Return [X, Y] of the center of cell containing provided text 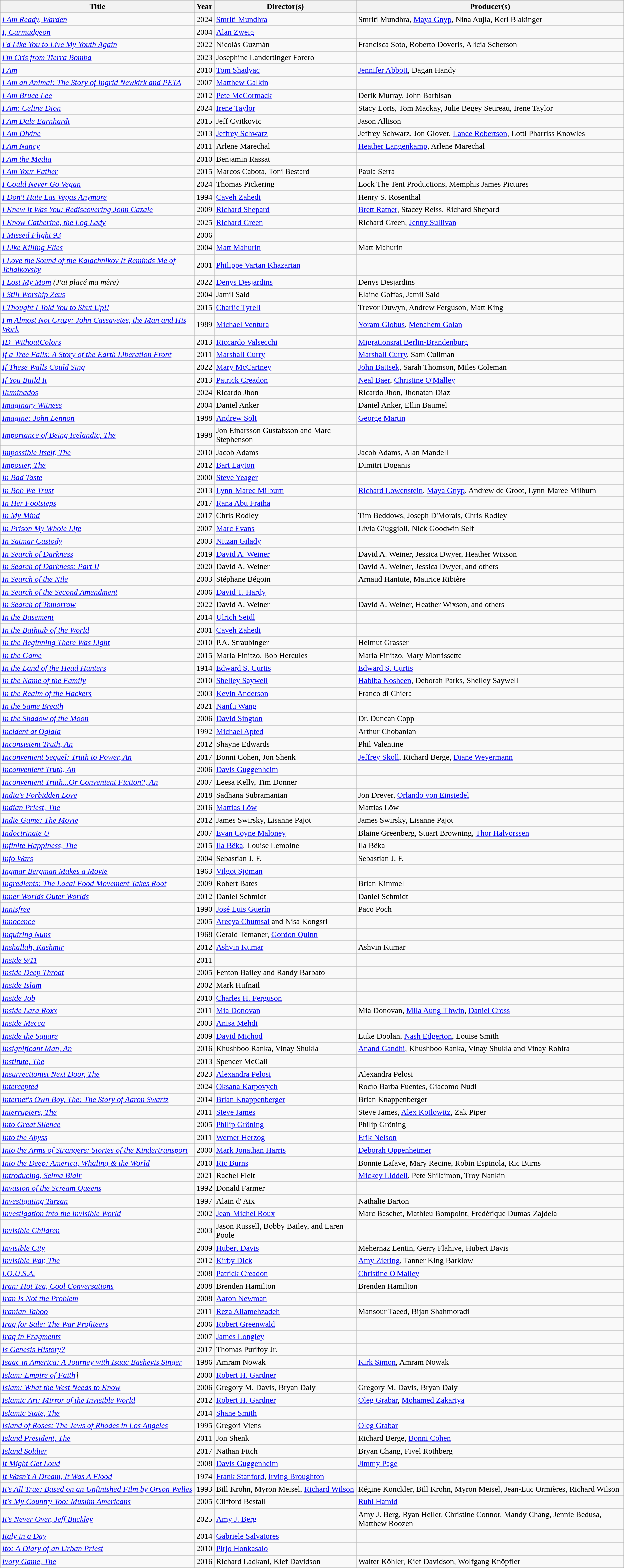
Gabriele Salvatores [285, 1536]
I Know Catherine, the Log Lady [97, 222]
Jennifer Abbott, Dagan Handy [490, 70]
In the Bathtub of the World [97, 630]
Rana Abu Fraiha [285, 503]
It's All True: Based on an Unfinished Film by Orson Welles [97, 1489]
Richard Green, Jenny Sullivan [490, 222]
I'm Cris from Tierra Bomba [97, 57]
Internet's Own Boy, The: The Story of Aaron Swartz [97, 1099]
If You Build It [97, 380]
Iranian Taboo [97, 1311]
Ingredients: The Local Food Movement Takes Root [97, 884]
1993 [205, 1489]
Ricardo Jhon, Jhonatan Díaz [490, 393]
Donald Farmer [285, 1188]
1998 [205, 435]
Imagine: John Lennon [97, 418]
Innisfree [97, 909]
Tom Shadyac [285, 70]
Mary McCartney [285, 367]
Matthew Galkin [285, 83]
David T. Hardy [285, 592]
Inner Worlds Outer Worlds [97, 896]
I Am [97, 70]
Daniel Anker, Ellin Baumel [490, 405]
1990 [205, 909]
Jamil Said [285, 295]
David A. Weiner, Jessica Dwyer, and others [490, 566]
Italy in a Day [97, 1536]
In the Basement [97, 617]
Leesa Kelly, Tim Donner [285, 782]
Arthur Chobanian [490, 731]
Habiba Nosheen, Deborah Parks, Shelley Saywell [490, 681]
John Battsek, Sarah Thomson, Miles Coleman [490, 367]
Iran Is Not the Problem [97, 1299]
Franco di Chiera [490, 693]
Jon Drever, Orlando von Einsiedel [490, 795]
Iran: Hot Tea, Cool Conversations [97, 1286]
Derik Murray, John Barbisan [490, 95]
Iluminados [97, 393]
Institute, The [97, 1061]
Nathan Fitch [285, 1451]
2019 [205, 554]
In Satmar Custody [97, 541]
I Am: Celine Dion [97, 108]
I'd Like You to Live My Youth Again [97, 45]
Nathalie Barton [490, 1201]
I Am Dale Earnhardt [97, 121]
Paula Serra [490, 172]
Jon Einarsson Gustafsson and Marc Stephenson [285, 435]
Nicolás Guzmán [285, 45]
Andrew Solt [285, 418]
Into the Arms of Strangers: Stories of the Kindertransport [97, 1150]
1994 [205, 197]
In Prison My Whole Life [97, 528]
1963 [205, 871]
Aaron Newman [285, 1299]
Intercepted [97, 1087]
Pirjo Honkasalo [285, 1549]
Infinite Happiness, The [97, 846]
It Might Get Loud [97, 1464]
I Knew It Was You: Rediscovering John Cazale [97, 210]
Robert Greenwald [285, 1324]
Bryan Chang, Fivel Rothberg [490, 1451]
Maria Finitzo, Mary Morrissette [490, 655]
Into the Deep: America, Whaling & the World [97, 1163]
Insurrectionist Next Door, The [97, 1074]
Yoram Globus, Menahem Golan [490, 325]
Innocence [97, 922]
Indoctrinate U [97, 833]
Jeffrey Skoll, Richard Berge, Diane Weyermann [490, 757]
Gregori Viens [285, 1426]
Mark Jonathan Harris [285, 1150]
Jeffrey Schwarz, Jon Glover, Lance Robertson, Lotti Pharriss Knowles [490, 133]
In the Same Breath [97, 706]
Frank Stanford, Irving Broughton [285, 1476]
1988 [205, 418]
Philippe Vartan Khazarian [285, 265]
Blaine Greenberg, Stuart Browning, Thor Halvorssen [490, 833]
Neal Baer, Christine O'Malley [490, 380]
Thomas Purifoy Jr. [285, 1349]
Maria Finitzo, Bob Hercules [285, 655]
Into Great Silence [97, 1125]
Richard Ladkani, Kief Davidson [285, 1561]
In Bad Taste [97, 478]
Lynn-Maree Milburn [285, 490]
Vilgot Sjöman [285, 871]
James Longley [285, 1337]
Invasion of the Scream Queens [97, 1188]
Mark Hufnail [285, 985]
In the Beginning There Was Light [97, 643]
Bonnie Lafave, Mary Recine, Robin Espinola, Ric Burns [490, 1163]
Jean-Michel Roux [285, 1214]
Jacob Adams, Alan Mandell [490, 452]
Lock The Tent Productions, Memphis James Pictures [490, 184]
Invisible Children [97, 1231]
Isaac in America: A Journey with Isaac Bashevis Singer [97, 1362]
If These Walls Could Sing [97, 367]
Indian Priest, The [97, 808]
Kirby Dick [285, 1261]
Rocío Barba Fuentes, Giacomo Nudi [490, 1087]
Oleg Grabar [490, 1426]
Steve James [285, 1112]
Oksana Karpovych [285, 1087]
In the Name of the Family [97, 681]
Alain d' Aix [285, 1201]
Walter Köhler, Kief Davidson, Wolfgang Knöpfler [490, 1561]
Shelley Saywell [285, 681]
Robert Bates [285, 884]
In Search of Darkness: Part II [97, 566]
Islam: What the West Needs to Know [97, 1387]
Arnaud Hantute, Maurice Ribière [490, 579]
In Search of the Second Amendment [97, 592]
I Like Killing Flies [97, 248]
Inconvenient Sequel: Truth to Power, An [97, 757]
Richard Shepard [285, 210]
Bart Layton [285, 465]
Ulrich Seidl [285, 617]
Luke Doolan, Nash Edgerton, Louise Smith [490, 1036]
1968 [205, 934]
Michael Apted [285, 731]
In the Realm of the Hackers [97, 693]
Title [97, 7]
Mehernaz Lentin, Gerry Flahive, Hubert Davis [490, 1248]
Ito: A Diary of an Urban Priest [97, 1549]
Imposter, The [97, 465]
Josephine Landertinger Forero [285, 57]
Dr. Duncan Copp [490, 719]
In My Mind [97, 516]
Ivory Game, The [97, 1561]
I Missed Flight 93 [97, 235]
Helmut Grasser [490, 643]
Steve Yeager [285, 478]
It's My Country Too: Muslim Americans [97, 1502]
Richard Berge, Bonni Cohen [490, 1438]
Invisible City [97, 1248]
Jason Allison [490, 121]
I Still Worship Zeus [97, 295]
Island of Roses: The Jews of Rhodes in Los Angeles [97, 1426]
Brian Kimmel [490, 884]
Inshallah, Kashmir [97, 947]
Kirk Simon, Amram Nowak [490, 1362]
Incident at Oglala [97, 731]
Amy Ziering, Tanner King Barklow [490, 1261]
In the Land of the Head Hunters [97, 668]
2018 [205, 795]
I Am Nancy [97, 146]
Ila Bêka [490, 846]
2020 [205, 566]
Fenton Bailey and Randy Barbato [285, 972]
Shane Smith [285, 1413]
Islamic Art: Mirror of the Invisible World [97, 1400]
Into the Abyss [97, 1137]
If a Tree Falls: A Story of the Earth Liberation Front [97, 354]
Introducing, Selma Blair [97, 1175]
Alan Zweig [285, 32]
Nanfu Wang [285, 706]
Jeff Cvitkovic [285, 121]
I Am Bruce Lee [97, 95]
Info Wars [97, 858]
Ruhi Hamid [490, 1502]
I Thought I Told You to Shut Up!! [97, 307]
In the Shadow of the Moon [97, 719]
Richard Green [285, 222]
Spencer McCall [285, 1061]
David Michod [285, 1036]
It Wasn't A Dream, It Was A Flood [97, 1476]
Arlene Marechal [285, 146]
Brett Ratner, Stacey Reiss, Richard Shepard [490, 210]
Benjamin Rassat [285, 159]
Jon Shenk [285, 1438]
Gerald Temaner, Gordon Quinn [285, 934]
Marc Baschet, Mathieu Bompoint, Frédérique Dumas-Zajdela [490, 1214]
Jimmy Page [490, 1464]
Imaginary Witness [97, 405]
I, Curmudgeon [97, 32]
Erik Nelson [490, 1137]
Shayne Edwards [285, 744]
Tim Beddows, Joseph D'Morais, Chris Rodley [490, 516]
I Am Divine [97, 133]
Marshall Curry, Sam Cullman [490, 354]
Islamic State, The [97, 1413]
Régine Konckler, Bill Krohn, Myron Meisel, Jean-Luc Ormières, Richard Wilson [490, 1489]
David Sington [285, 719]
Marshall Curry [285, 354]
India's Forbidden Love [97, 795]
Iraq for Sale: The War Profiteers [97, 1324]
I Am an Animal: The Story of Ingrid Newkirk and PETA [97, 83]
I Love the Sound of the Kalachnikov It Reminds Me of Tchaikovsky [97, 265]
Bill Krohn, Myron Meisel, Richard Wilson [285, 1489]
Hubert Davis [285, 1248]
Dimitri Doganis [490, 465]
Christine O'Malley [490, 1273]
Francisca Soto, Roberto Doveris, Alicia Scherson [490, 45]
Clifford Bestall [285, 1502]
In Search of Tomorrow [97, 605]
In Search of Darkness [97, 554]
1995 [205, 1426]
Inside Mecca [97, 1023]
Importance of Being Icelandic, The [97, 435]
Amy J. Berg [285, 1519]
Islam: Empire of Faith† [97, 1375]
Richard Lowenstein, Maya Gnyp, Andrew de Groot, Lynn-Maree Milburn [490, 490]
Heather Langenkamp, Arlene Marechal [490, 146]
Ila Bêka, Louise Lemoine [285, 846]
Mia Donovan, Mila Aung-Thwin, Daniel Cross [490, 1011]
Stéphane Bégoin [285, 579]
Werner Herzog [285, 1137]
In Bob We Trust [97, 490]
In Her Footsteps [97, 503]
Livia Giuggioli, Nick Goodwin Self [490, 528]
Ricardo Jhon [285, 393]
Jason Russell, Bobby Bailey, and Laren Poole [285, 1231]
1997 [205, 1201]
Jacob Adams [285, 452]
Impossible Itself, The [97, 452]
Jeffrey Schwarz [285, 133]
Paco Poch [490, 909]
I Am Your Father [97, 172]
Ingmar Bergman Makes a Movie [97, 871]
Inside 9/11 [97, 960]
I Am the Media [97, 159]
Island Soldier [97, 1451]
Areeya Chumsai and Nisa Kongsri [285, 922]
Smriti Mundhra [285, 19]
Investigation into the Invisible World [97, 1214]
Year [205, 7]
Inside Job [97, 998]
Inside the Square [97, 1036]
Phil Valentine [490, 744]
George Martin [490, 418]
David A. Weiner, Heather Wixson, and others [490, 605]
Kevin Anderson [285, 693]
Mansour Taeed, Bijan Shahmoradi [490, 1311]
Anisa Mehdi [285, 1023]
Evan Coyne Maloney [285, 833]
Rachel Fleit [285, 1175]
Indie Game: The Movie [97, 820]
1914 [205, 668]
I'm Almost Not Crazy: John Cassavetes, the Man and His Work [97, 325]
1986 [205, 1362]
Stacy Lorts, Tom Mackay, Julie Begey Seureau, Irene Taylor [490, 108]
Ric Burns [285, 1163]
In Search of the Nile [97, 579]
It's Never Over, Jeff Buckley [97, 1519]
Inquiring Nuns [97, 934]
Anand Gandhi, Khushboo Ranka, Vinay Shukla and Vinay Rohira [490, 1049]
Reza Allamehzadeh [285, 1311]
Inconvenient Truth, An [97, 769]
Oleg Grabar, Mohamed Zakariya [490, 1400]
Chris Rodley [285, 516]
Is Genesis History? [97, 1349]
Pete McCormack [285, 95]
Sadhana Subramanian [285, 795]
Mickey Liddell, Pete Shilaimon, Troy Nankin [490, 1175]
Charles H. Ferguson [285, 998]
Charlie Tyrell [285, 307]
Elaine Goffas, Jamil Said [490, 295]
Amy J. Berg, Ryan Heller, Christine Connor, Mandy Chang, Jennie Bedusa, Matthew Roozen [490, 1519]
Marc Evans [285, 528]
Inside Lara Roxx [97, 1011]
Nitzan Gilady [285, 541]
I Don't Hate Las Vegas Anymore [97, 197]
Island President, The [97, 1438]
I Could Never Go Vegan [97, 184]
Riccardo Valsecchi [285, 342]
Michael Ventura [285, 325]
Interrupters, The [97, 1112]
P.A. Straubinger [285, 643]
Inside Deep Throat [97, 972]
Inside Islam [97, 985]
Smriti Mundhra, Maya Gnyp, Nina Aujla, Keri Blakinger [490, 19]
Thomas Pickering [285, 184]
Iraq in Fragments [97, 1337]
I Lost My Mom (J'ai placé ma mère) [97, 282]
Bonni Cohen, Jon Shenk [285, 757]
Steve James, Alex Kotlowitz, Zak Piper [490, 1112]
I Am Ready, Warden [97, 19]
Khushboo Ranka, Vinay Shukla [285, 1049]
Mia Donovan [285, 1011]
David A. Weiner, Jessica Dwyer, Heather Wixson [490, 554]
Producer(s) [490, 7]
Inconvenient Truth...Or Convenient Fiction?, An [97, 782]
Director(s) [285, 7]
Daniel Anker [285, 405]
Migrationsrat Berlin-Brandenburg [490, 342]
Inconsistent Truth, An [97, 744]
Invisible War, The [97, 1261]
Trevor Duwyn, Andrew Ferguson, Matt King [490, 307]
Henry S. Rosenthal [490, 197]
1989 [205, 325]
Marcos Cabota, Toni Bestard [285, 172]
Insignificant Man, An [97, 1049]
Amram Nowak [285, 1362]
Deborah Oppenheimer [490, 1150]
I.O.U.S.A. [97, 1273]
Investigating Tarzan [97, 1201]
Irene Taylor [285, 108]
In the Game [97, 655]
1974 [205, 1476]
José Luis Guerín [285, 909]
ID–WithoutColors [97, 342]
